Find where the given text appears and provide that cell's center as [x, y] coordinate. 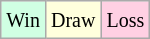
Win [24, 20]
Draw [72, 20]
Loss [126, 20]
